Output the [X, Y] coordinate of the center of the cell containing the given text.  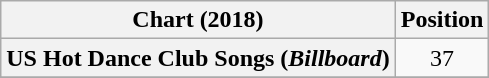
US Hot Dance Club Songs (Billboard) [198, 58]
Chart (2018) [198, 20]
37 [442, 58]
Position [442, 20]
